From the cell containing the given text, extract its center point as (x, y) coordinate. 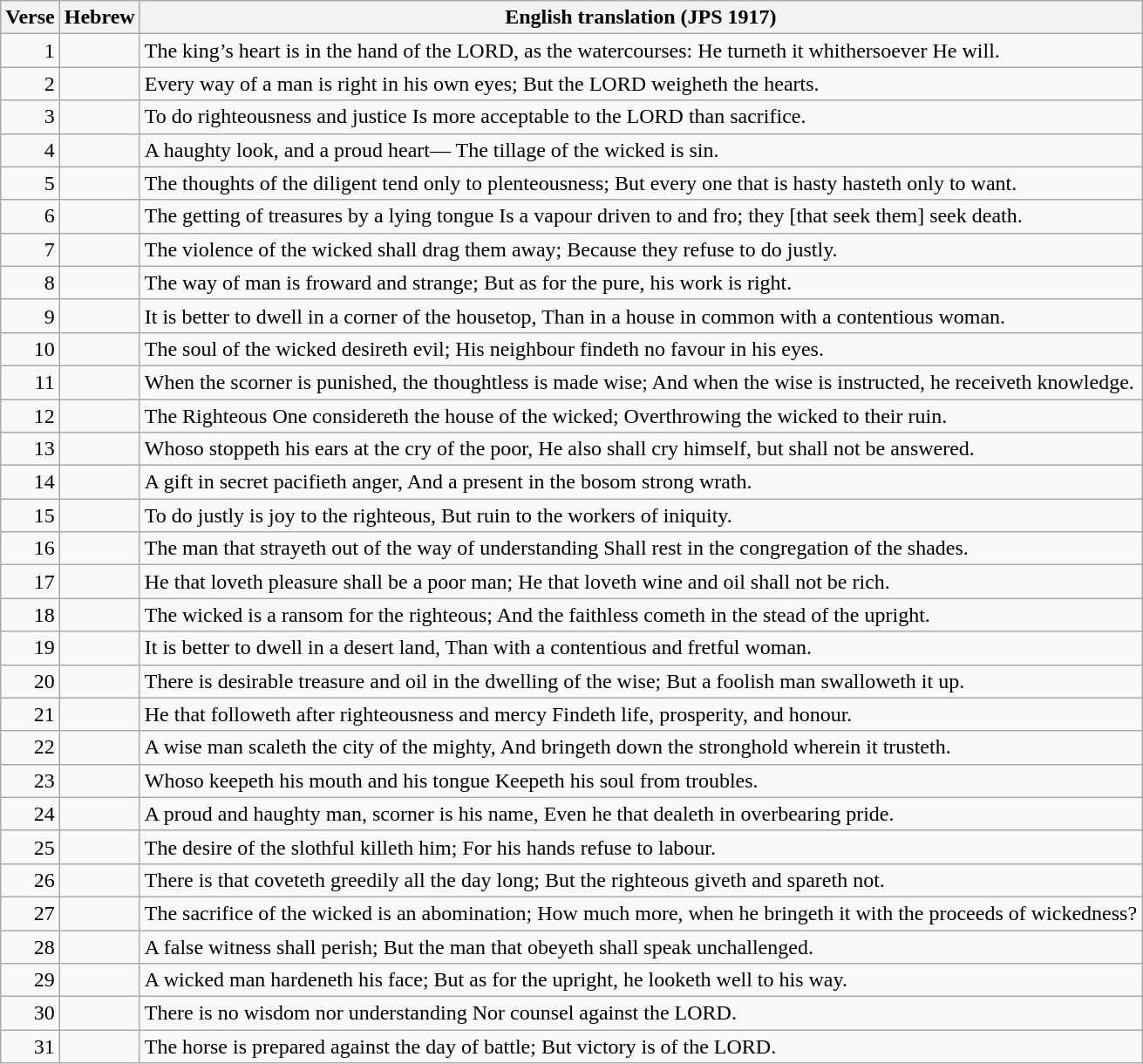
A false witness shall perish; But the man that obeyeth shall speak unchallenged. (640, 946)
24 (31, 814)
The getting of treasures by a lying tongue Is a vapour driven to and fro; they [that seek them] seek death. (640, 216)
Verse (31, 17)
He that followeth after righteousness and mercy Findeth life, prosperity, and honour. (640, 714)
4 (31, 150)
The wicked is a ransom for the righteous; And the faithless cometh in the stead of the upright. (640, 615)
A gift in secret pacifieth anger, And a present in the bosom strong wrath. (640, 482)
2 (31, 84)
A haughty look, and a proud heart— The tillage of the wicked is sin. (640, 150)
The king’s heart is in the hand of the LORD, as the watercourses: He turneth it whithersoever He will. (640, 51)
It is better to dwell in a corner of the housetop, Than in a house in common with a contentious woman. (640, 316)
The violence of the wicked shall drag them away; Because they refuse to do justly. (640, 249)
6 (31, 216)
31 (31, 1047)
9 (31, 316)
The desire of the slothful killeth him; For his hands refuse to labour. (640, 847)
15 (31, 515)
30 (31, 1013)
Whoso keepeth his mouth and his tongue Keepeth his soul from troubles. (640, 781)
14 (31, 482)
The man that strayeth out of the way of understanding Shall rest in the congregation of the shades. (640, 549)
To do righteousness and justice Is more acceptable to the LORD than sacrifice. (640, 117)
18 (31, 615)
There is no wisdom nor understanding Nor counsel against the LORD. (640, 1013)
7 (31, 249)
19 (31, 648)
8 (31, 283)
The thoughts of the diligent tend only to plenteousness; But every one that is hasty hasteth only to want. (640, 183)
21 (31, 714)
There is that coveteth greedily all the day long; But the righteous giveth and spareth not. (640, 880)
Every way of a man is right in his own eyes; But the LORD weigheth the hearts. (640, 84)
A wise man scaleth the city of the mighty, And bringeth down the stronghold wherein it trusteth. (640, 747)
17 (31, 582)
When the scorner is punished, the thoughtless is made wise; And when the wise is instructed, he receiveth knowledge. (640, 382)
11 (31, 382)
20 (31, 681)
16 (31, 549)
29 (31, 980)
5 (31, 183)
25 (31, 847)
3 (31, 117)
A wicked man hardeneth his face; But as for the upright, he looketh well to his way. (640, 980)
To do justly is joy to the righteous, But ruin to the workers of iniquity. (640, 515)
28 (31, 946)
12 (31, 416)
1 (31, 51)
23 (31, 781)
13 (31, 449)
The sacrifice of the wicked is an abomination; How much more, when he bringeth it with the proceeds of wickedness? (640, 913)
The horse is prepared against the day of battle; But victory is of the LORD. (640, 1047)
A proud and haughty man, scorner is his name, Even he that dealeth in overbearing pride. (640, 814)
The way of man is froward and strange; But as for the pure, his work is right. (640, 283)
It is better to dwell in a desert land, Than with a contentious and fretful woman. (640, 648)
26 (31, 880)
10 (31, 349)
He that loveth pleasure shall be a poor man; He that loveth wine and oil shall not be rich. (640, 582)
There is desirable treasure and oil in the dwelling of the wise; But a foolish man swalloweth it up. (640, 681)
English translation (JPS 1917) (640, 17)
The soul of the wicked desireth evil; His neighbour findeth no favour in his eyes. (640, 349)
22 (31, 747)
27 (31, 913)
Hebrew (99, 17)
The Righteous One considereth the house of the wicked; Overthrowing the wicked to their ruin. (640, 416)
Whoso stoppeth his ears at the cry of the poor, He also shall cry himself, but shall not be answered. (640, 449)
